Return the (x, y) coordinate for the center point of the cell that contains the specified text.  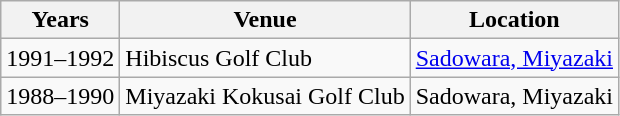
Years (60, 20)
Venue (265, 20)
1988–1990 (60, 96)
Miyazaki Kokusai Golf Club (265, 96)
Location (514, 20)
1991–1992 (60, 58)
Hibiscus Golf Club (265, 58)
